From the cell containing the given text, extract its center point as (x, y) coordinate. 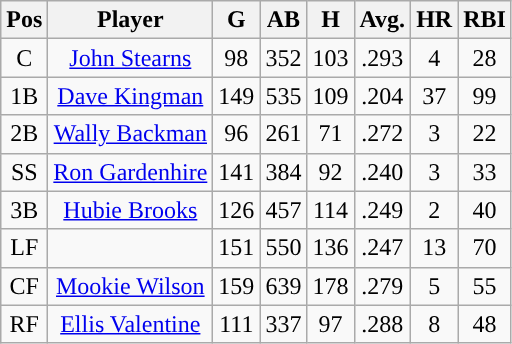
13 (434, 248)
109 (330, 96)
71 (330, 134)
Pos (24, 20)
5 (434, 286)
178 (330, 286)
550 (284, 248)
Hubie Brooks (130, 210)
C (24, 58)
28 (485, 58)
149 (236, 96)
Avg. (382, 20)
.272 (382, 134)
LF (24, 248)
136 (330, 248)
40 (485, 210)
4 (434, 58)
HR (434, 20)
70 (485, 248)
352 (284, 58)
126 (236, 210)
48 (485, 324)
114 (330, 210)
.204 (382, 96)
639 (284, 286)
97 (330, 324)
AB (284, 20)
2B (24, 134)
Ron Gardenhire (130, 172)
Ellis Valentine (130, 324)
55 (485, 286)
8 (434, 324)
457 (284, 210)
John Stearns (130, 58)
151 (236, 248)
384 (284, 172)
H (330, 20)
159 (236, 286)
Wally Backman (130, 134)
.288 (382, 324)
33 (485, 172)
535 (284, 96)
Mookie Wilson (130, 286)
3B (24, 210)
98 (236, 58)
.293 (382, 58)
111 (236, 324)
103 (330, 58)
G (236, 20)
Player (130, 20)
Dave Kingman (130, 96)
37 (434, 96)
92 (330, 172)
.279 (382, 286)
RF (24, 324)
96 (236, 134)
141 (236, 172)
.247 (382, 248)
2 (434, 210)
SS (24, 172)
.249 (382, 210)
1B (24, 96)
RBI (485, 20)
261 (284, 134)
337 (284, 324)
22 (485, 134)
CF (24, 286)
99 (485, 96)
.240 (382, 172)
